Pinpoint the cell where the given text exists, returning its [x, y] midpoint coordinate. 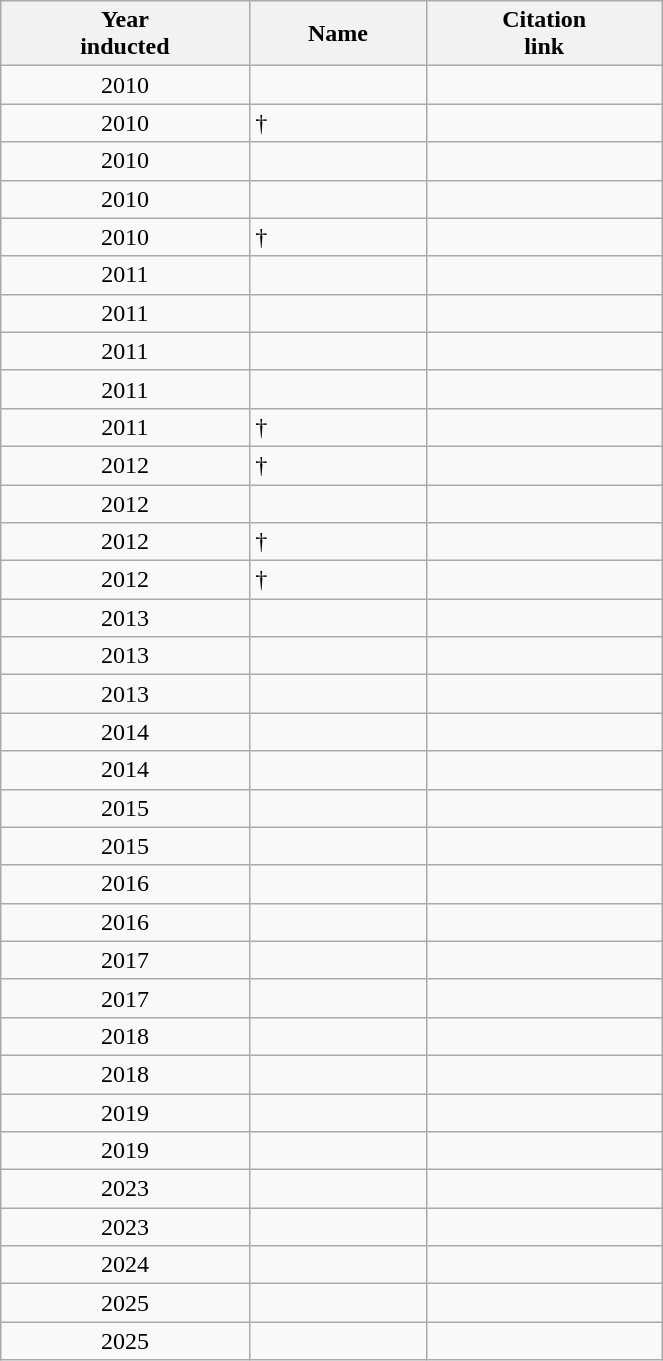
Yearinducted [124, 34]
Name [338, 34]
Citationlink [544, 34]
2024 [124, 1265]
